Locate the cell with the specified text and output its (X, Y) center coordinate. 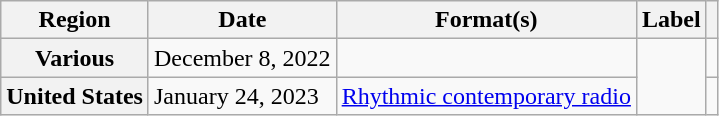
Label (671, 20)
Rhythmic contemporary radio (486, 96)
January 24, 2023 (242, 96)
Date (242, 20)
Various (75, 58)
United States (75, 96)
Region (75, 20)
Format(s) (486, 20)
December 8, 2022 (242, 58)
